For the text-containing cell, return its midpoint in [x, y] coordinate format. 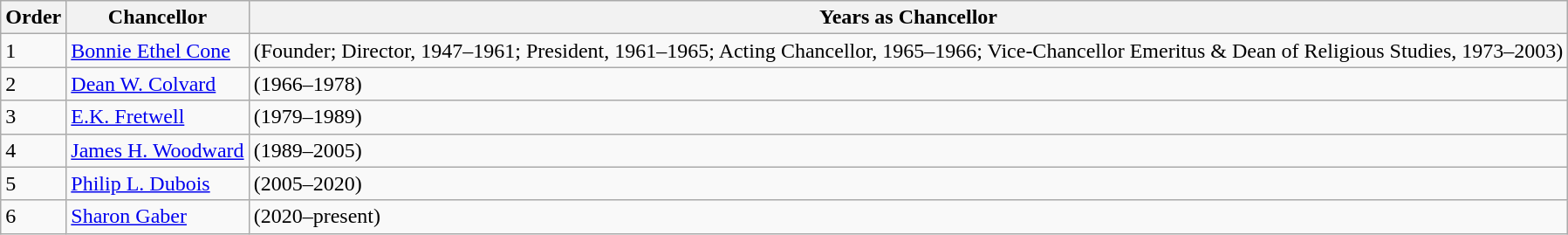
E.K. Fretwell [157, 117]
(Founder; Director, 1947–1961; President, 1961–1965; Acting Chancellor, 1965–1966; Vice-Chancellor Emeritus & Dean of Religious Studies, 1973–2003) [908, 51]
5 [33, 183]
Chancellor [157, 17]
4 [33, 150]
Dean W. Colvard [157, 84]
Sharon Gaber [157, 217]
(1989–2005) [908, 150]
(1966–1978) [908, 84]
Years as Chancellor [908, 17]
(2005–2020) [908, 183]
Philip L. Dubois [157, 183]
6 [33, 217]
Bonnie Ethel Cone [157, 51]
(2020–present) [908, 217]
(1979–1989) [908, 117]
2 [33, 84]
James H. Woodward [157, 150]
3 [33, 117]
Order [33, 17]
1 [33, 51]
